Extract the (X, Y) coordinate from the center of the cell holding the provided text.  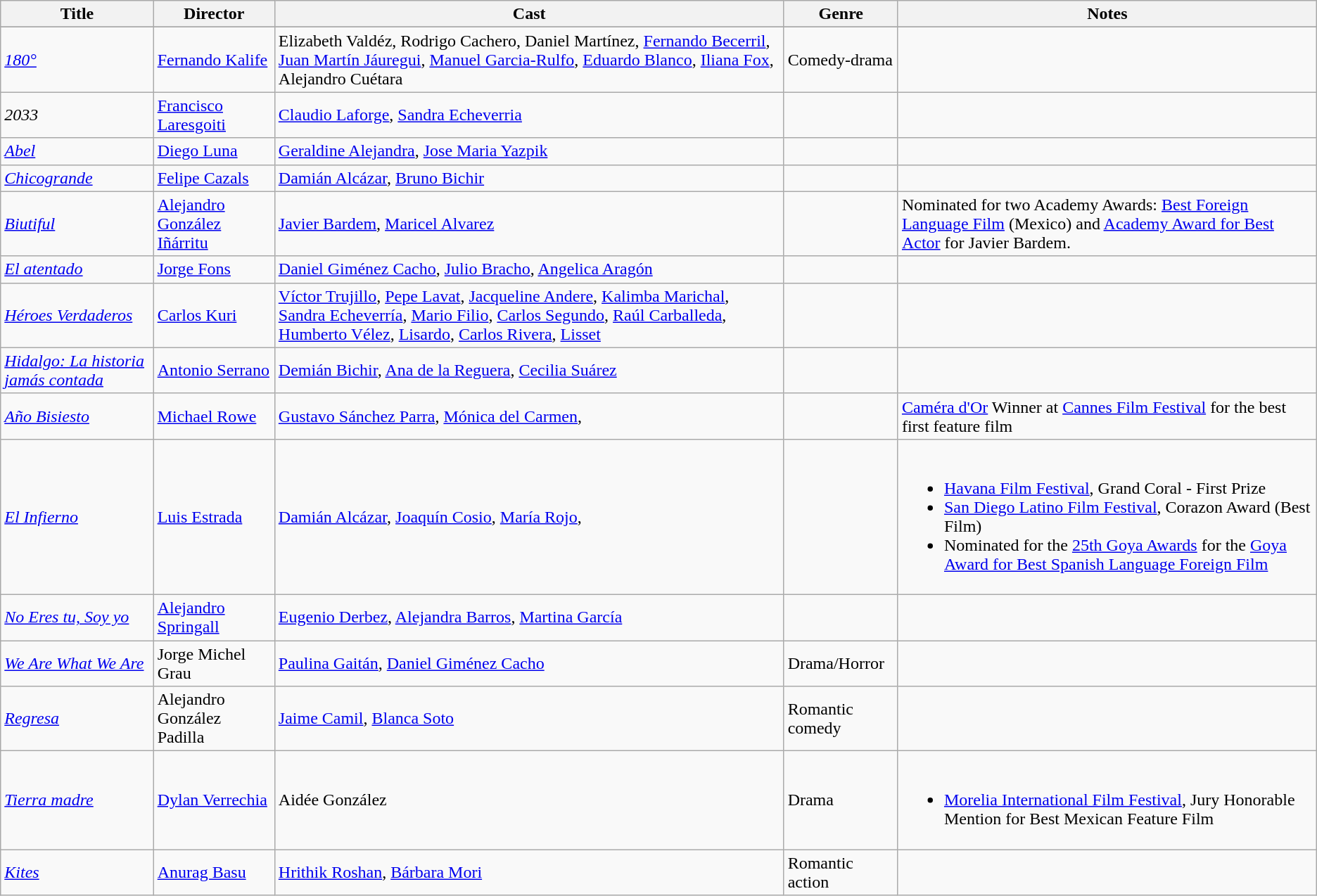
Hrithik Roshan, Bárbara Mori (529, 872)
Fernando Kalife (214, 60)
Damián Alcázar, Bruno Bichir (529, 178)
Felipe Cazals (214, 178)
Héroes Verdaderos (77, 315)
Paulina Gaitán, Daniel Giménez Cacho (529, 663)
Biutiful (77, 224)
Director (214, 14)
Hidalgo: La historia jamás contada (77, 370)
Luis Estrada (214, 516)
Jaime Camil, Blanca Soto (529, 719)
Carlos Kuri (214, 315)
Francisco Laresgoiti (214, 115)
El atentado (77, 269)
Antonio Serrano (214, 370)
Demián Bichir, Ana de la Reguera, Cecilia Suárez (529, 370)
Jorge Fons (214, 269)
2033 (77, 115)
Caméra d'Or Winner at Cannes Film Festival for the best first feature film (1107, 416)
Kites (77, 872)
Comedy-drama (841, 60)
No Eres tu, Soy yo (77, 617)
Diego Luna (214, 151)
Claudio Laforge, Sandra Echeverria (529, 115)
Daniel Giménez Cacho, Julio Bracho, Angelica Aragón (529, 269)
Chicogrande (77, 178)
Alejandro González Iñárritu (214, 224)
Tierra madre (77, 800)
Gustavo Sánchez Parra, Mónica del Carmen, (529, 416)
Nominated for two Academy Awards: Best Foreign Language Film (Mexico) and Academy Award for Best Actor for Javier Bardem. (1107, 224)
Alejandro Springall (214, 617)
Javier Bardem, Maricel Alvarez (529, 224)
Title (77, 14)
Dylan Verrechia (214, 800)
Drama/Horror (841, 663)
Alejandro González Padilla (214, 719)
Año Bisiesto (77, 416)
Damián Alcázar, Joaquín Cosio, María Rojo, (529, 516)
180° (77, 60)
Eugenio Derbez, Alejandra Barros, Martina García (529, 617)
Notes (1107, 14)
Michael Rowe (214, 416)
Geraldine Alejandra, Jose Maria Yazpik (529, 151)
We Are What We Are (77, 663)
Romantic comedy (841, 719)
Genre (841, 14)
Regresa (77, 719)
Morelia International Film Festival, Jury Honorable Mention for Best Mexican Feature Film (1107, 800)
El Infierno (77, 516)
Aidée González (529, 800)
Drama (841, 800)
Jorge Michel Grau (214, 663)
Cast (529, 14)
Romantic action (841, 872)
Abel (77, 151)
Anurag Basu (214, 872)
